Find where the given text appears and provide that cell's center as [X, Y] coordinate. 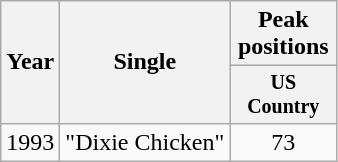
Year [30, 62]
73 [284, 142]
1993 [30, 142]
Peak positions [284, 34]
"Dixie Chicken" [145, 142]
Single [145, 62]
US Country [284, 94]
